Find where the given text appears and provide that cell's center as (X, Y) coordinate. 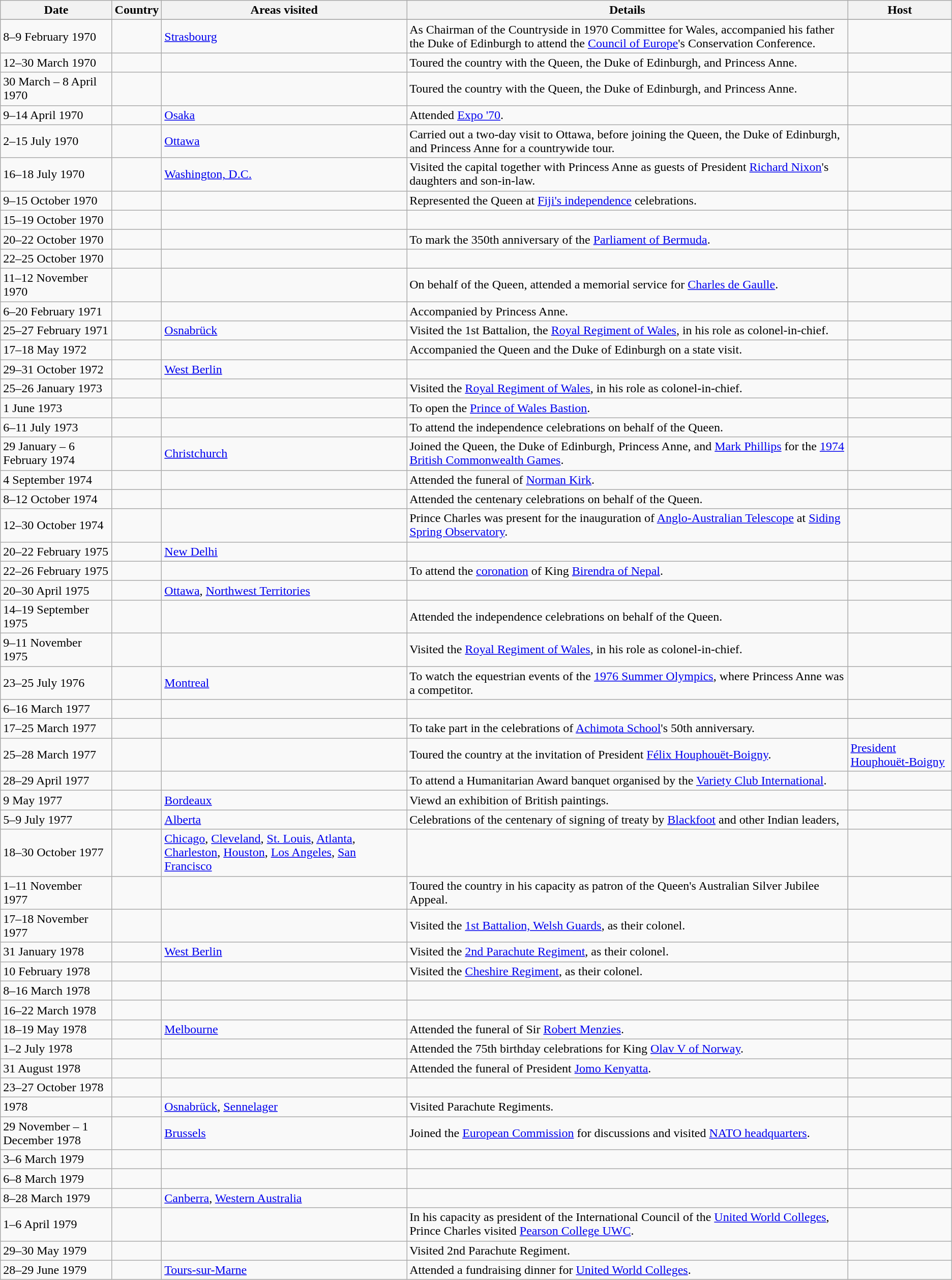
Accompanied by Princess Anne. (628, 311)
Tours-sur-Marne (284, 1270)
Alberta (284, 820)
22–26 February 1975 (56, 571)
Country (137, 10)
Christchurch (284, 454)
6–16 March 1977 (56, 709)
Host (900, 10)
To watch the equestrian events of the 1976 Summer Olympics, where Princess Anne was a competitor. (628, 683)
Joined the Queen, the Duke of Edinburgh, Princess Anne, and Mark Phillips for the 1974 British Commonwealth Games. (628, 454)
1 June 1973 (56, 408)
15–19 October 1970 (56, 220)
8–12 October 1974 (56, 499)
22–25 October 1970 (56, 258)
25–26 January 1973 (56, 389)
Montreal (284, 683)
Visited the 1st Battalion, Welsh Guards, as their colonel. (628, 926)
17–18 May 1972 (56, 350)
Attended the independence celebrations on behalf of the Queen. (628, 617)
10 February 1978 (56, 971)
Strasbourg (284, 37)
8–16 March 1978 (56, 991)
23–27 October 1978 (56, 1088)
28–29 June 1979 (56, 1270)
To open the Prince of Wales Bastion. (628, 408)
Attended the 75th birthday celebrations for King Olav V of Norway. (628, 1049)
29–31 October 1972 (56, 369)
2–15 July 1970 (56, 141)
29 January – 6 February 1974 (56, 454)
8–28 March 1979 (56, 1198)
Ottawa, Northwest Territories (284, 590)
31 January 1978 (56, 952)
14–19 September 1975 (56, 617)
29 November – 1 December 1978 (56, 1133)
Attended the funeral of Norman Kirk. (628, 480)
Brussels (284, 1133)
Represented the Queen at Fiji's independence celebrations. (628, 200)
Osnabrück (284, 331)
Visited Parachute Regiments. (628, 1107)
Carried out a two-day visit to Ottawa, before joining the Queen, the Duke of Edinburgh, and Princess Anne for a countrywide tour. (628, 141)
Toured the country in his capacity as patron of the Queen's Australian Silver Jubilee Appeal. (628, 892)
Attended Expo '70. (628, 115)
Attended the funeral of Sir Robert Menzies. (628, 1029)
20–30 April 1975 (56, 590)
9–14 April 1970 (56, 115)
17–18 November 1977 (56, 926)
9–11 November 1975 (56, 649)
18–19 May 1978 (56, 1029)
New Delhi (284, 551)
In his capacity as president of the International Council of the United World Colleges, Prince Charles visited Pearson College UWC. (628, 1224)
Prince Charles was present for the inauguration of Anglo-Australian Telescope at Siding Spring Observatory. (628, 525)
Visited 2nd Parachute Regiment. (628, 1250)
Viewd an exhibition of British paintings. (628, 800)
Attended a fundraising dinner for United World Colleges. (628, 1270)
25–27 February 1971 (56, 331)
To attend a Humanitarian Award banquet organised by the Variety Club International. (628, 781)
6–8 March 1979 (56, 1179)
25–28 March 1977 (56, 755)
Visited the Cheshire Regiment, as their colonel. (628, 971)
23–25 July 1976 (56, 683)
20–22 October 1970 (56, 239)
17–25 March 1977 (56, 729)
11–12 November 1970 (56, 285)
8–9 February 1970 (56, 37)
Canberra, Western Australia (284, 1198)
9–15 October 1970 (56, 200)
1–6 April 1979 (56, 1224)
Visited the capital together with Princess Anne as guests of President Richard Nixon's daughters and son-in-law. (628, 174)
Chicago, Cleveland, St. Louis, Atlanta, Charleston, Houston, Los Angeles, San Francisco (284, 853)
3–6 March 1979 (56, 1159)
5–9 July 1977 (56, 820)
16–18 July 1970 (56, 174)
Celebrations of the centenary of signing of treaty by Blackfoot and other Indian leaders, (628, 820)
President Houphouët-Boigny (900, 755)
Bordeaux (284, 800)
Osaka (284, 115)
6–11 July 1973 (56, 427)
Joined the European Commission for discussions and visited NATO headquarters. (628, 1133)
1–11 November 1977 (56, 892)
1978 (56, 1107)
To take part in the celebrations of Achimota School's 50th anniversary. (628, 729)
4 September 1974 (56, 480)
Visited the 1st Battalion, the Royal Regiment of Wales, in his role as colonel-in-chief. (628, 331)
Attended the centenary celebrations on behalf of the Queen. (628, 499)
Areas visited (284, 10)
16–22 March 1978 (56, 1010)
18–30 October 1977 (56, 853)
29–30 May 1979 (56, 1250)
Osnabrück, Sennelager (284, 1107)
31 August 1978 (56, 1068)
Details (628, 10)
Toured the country at the invitation of President Félix Houphouët-Boigny. (628, 755)
To mark the 350th anniversary of the Parliament of Bermuda. (628, 239)
Date (56, 10)
Attended the funeral of President Jomo Kenyatta. (628, 1068)
1–2 July 1978 (56, 1049)
Ottawa (284, 141)
20–22 February 1975 (56, 551)
12–30 March 1970 (56, 63)
30 March – 8 April 1970 (56, 89)
To attend the independence celebrations on behalf of the Queen. (628, 427)
28–29 April 1977 (56, 781)
To attend the coronation of King Birendra of Nepal. (628, 571)
On behalf of the Queen, attended a memorial service for Charles de Gaulle. (628, 285)
6–20 February 1971 (56, 311)
9 May 1977 (56, 800)
12–30 October 1974 (56, 525)
Melbourne (284, 1029)
Visited the 2nd Parachute Regiment, as their colonel. (628, 952)
Accompanied the Queen and the Duke of Edinburgh on a state visit. (628, 350)
Washington, D.C. (284, 174)
